Search for the cell housing the specified text and yield its [X, Y] center coordinate. 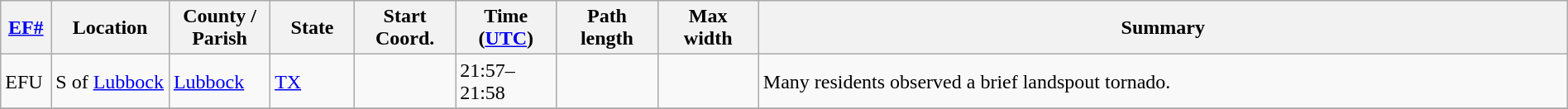
State [313, 28]
County / Parish [219, 28]
TX [313, 81]
Max width [708, 28]
Time (UTC) [506, 28]
21:57–21:58 [506, 81]
Path length [607, 28]
Start Coord. [404, 28]
Many residents observed a brief landspout tornado. [1163, 81]
S of Lubbock [111, 81]
EF# [26, 28]
Location [111, 28]
Summary [1163, 28]
EFU [26, 81]
Lubbock [219, 81]
